Capture the cell that displays the provided text and extract its (x, y) central coordinate. 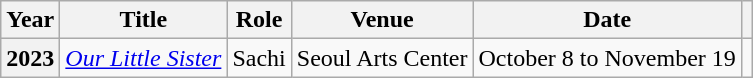
Venue (382, 20)
Sachi (259, 58)
October 8 to November 19 (607, 58)
Seoul Arts Center (382, 58)
Date (607, 20)
Our Little Sister (144, 58)
Title (144, 20)
Year (30, 20)
Role (259, 20)
2023 (30, 58)
